Return (x, y) of the center of cell containing provided text 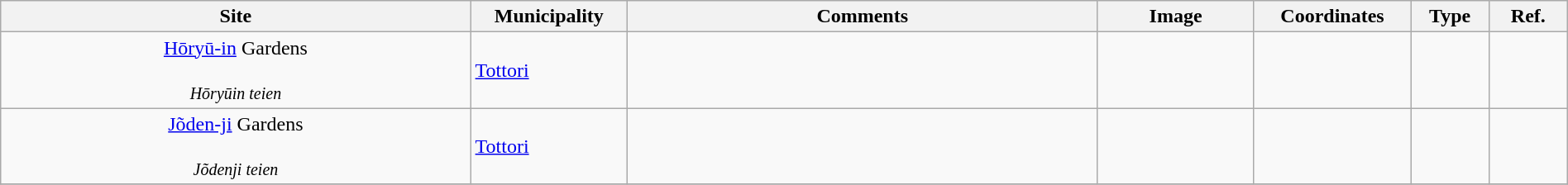
Site (236, 17)
Jõden-ji GardensJõdenji teien (236, 146)
Image (1176, 17)
Ref. (1528, 17)
Type (1451, 17)
Coordinates (1331, 17)
Hōryū-in GardensHōryūin teien (236, 70)
Municipality (549, 17)
Comments (863, 17)
